For the text-containing cell, return its midpoint in [X, Y] coordinate format. 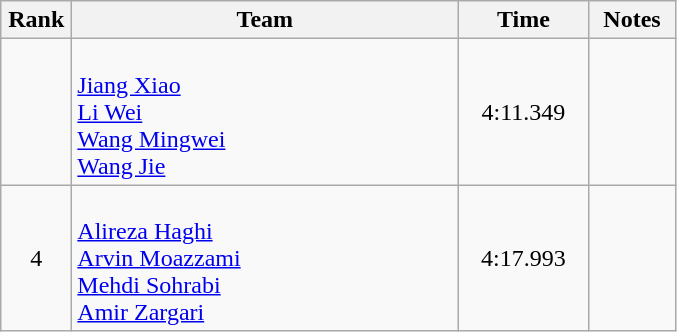
Team [265, 20]
4:17.993 [524, 258]
Alireza HaghiArvin MoazzamiMehdi SohrabiAmir Zargari [265, 258]
4:11.349 [524, 112]
Jiang XiaoLi WeiWang MingweiWang Jie [265, 112]
Rank [36, 20]
Notes [632, 20]
Time [524, 20]
4 [36, 258]
